From the cell containing the given text, extract its center point as [x, y] coordinate. 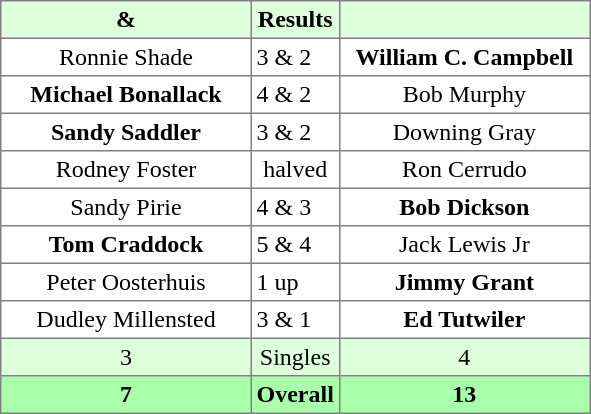
4 [464, 357]
Overall [295, 395]
5 & 4 [295, 245]
Michael Bonallack [126, 95]
7 [126, 395]
Ron Cerrudo [464, 170]
Downing Gray [464, 132]
William C. Campbell [464, 57]
Bob Murphy [464, 95]
& [126, 20]
Sandy Saddler [126, 132]
1 up [295, 282]
halved [295, 170]
Ed Tutwiler [464, 320]
Ronnie Shade [126, 57]
3 [126, 357]
Tom Craddock [126, 245]
Jimmy Grant [464, 282]
Rodney Foster [126, 170]
13 [464, 395]
4 & 3 [295, 207]
Sandy Pirie [126, 207]
Peter Oosterhuis [126, 282]
Dudley Millensted [126, 320]
Singles [295, 357]
Bob Dickson [464, 207]
Jack Lewis Jr [464, 245]
4 & 2 [295, 95]
Results [295, 20]
3 & 1 [295, 320]
